Return the (X, Y) coordinate for the center point of the cell that contains the specified text.  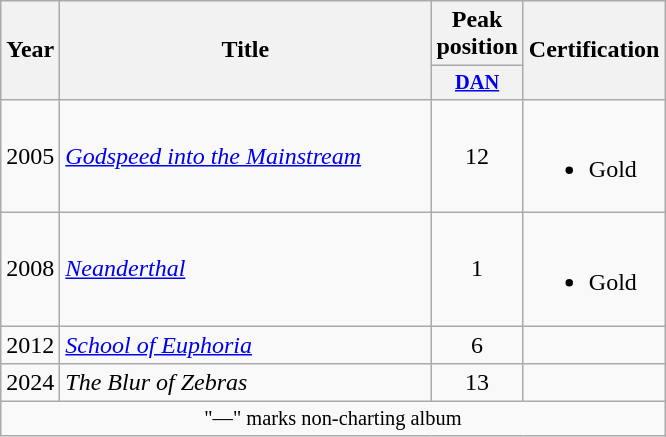
"—" marks non-charting album (333, 419)
2005 (30, 156)
Year (30, 50)
Neanderthal (246, 270)
2012 (30, 345)
2024 (30, 383)
Title (246, 50)
Peak position (477, 34)
1 (477, 270)
12 (477, 156)
School of Euphoria (246, 345)
6 (477, 345)
DAN (477, 83)
13 (477, 383)
Godspeed into the Mainstream (246, 156)
Certification (594, 50)
The Blur of Zebras (246, 383)
2008 (30, 270)
